Capture the cell that displays the provided text and extract its (x, y) central coordinate. 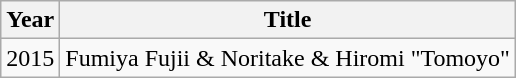
Year (30, 20)
2015 (30, 58)
Fumiya Fujii & Noritake & Hiromi "Tomoyo" (288, 58)
Title (288, 20)
